For the text-containing cell, return its midpoint in [x, y] coordinate format. 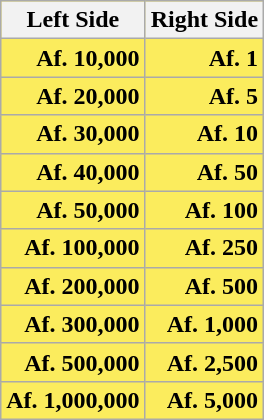
Af. 10 [204, 134]
Af. 20,000 [73, 96]
Right Side [204, 20]
Af. 250 [204, 248]
Af. 5 [204, 96]
Af. 200,000 [73, 286]
Af. 50 [204, 172]
Af. 1 [204, 58]
Af. 100 [204, 210]
Af. 10,000 [73, 58]
Af. 5,000 [204, 400]
Af. 100,000 [73, 248]
Af. 500 [204, 286]
Af. 50,000 [73, 210]
Af. 30,000 [73, 134]
Af. 1,000 [204, 324]
Af. 500,000 [73, 362]
Left Side [73, 20]
Af. 1,000,000 [73, 400]
Af. 300,000 [73, 324]
Af. 40,000 [73, 172]
Af. 2,500 [204, 362]
